Identify which cell holds the provided text, then report its (X, Y) central coordinate. 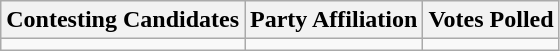
Contesting Candidates (123, 20)
Votes Polled (491, 20)
Party Affiliation (334, 20)
